Locate the cell with the specified text and output its [x, y] center coordinate. 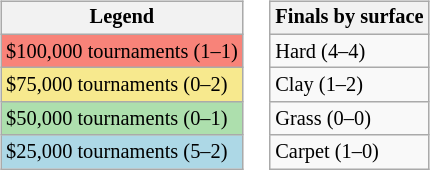
$25,000 tournaments (5–2) [122, 152]
Hard (4–4) [349, 51]
$100,000 tournaments (1–1) [122, 51]
Legend [122, 18]
$50,000 tournaments (0–1) [122, 119]
Grass (0–0) [349, 119]
Finals by surface [349, 18]
Clay (1–2) [349, 85]
$75,000 tournaments (0–2) [122, 85]
Carpet (1–0) [349, 152]
